Search for the cell housing the specified text and yield its (x, y) center coordinate. 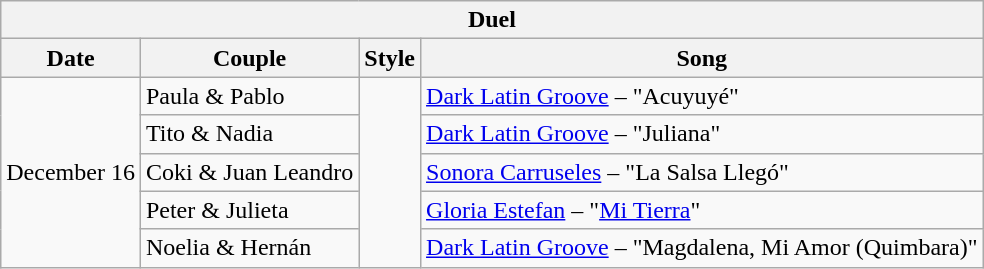
Style (390, 58)
Sonora Carruseles – "La Salsa Llegó" (702, 172)
Couple (249, 58)
December 16 (71, 172)
Gloria Estefan – "Mi Tierra" (702, 210)
Dark Latin Groove – "Magdalena, Mi Amor (Quimbara)" (702, 248)
Paula & Pablo (249, 96)
Noelia & Hernán (249, 248)
Song (702, 58)
Dark Latin Groove – "Juliana" (702, 134)
Coki & Juan Leandro (249, 172)
Date (71, 58)
Duel (492, 20)
Dark Latin Groove – "Acuyuyé" (702, 96)
Peter & Julieta (249, 210)
Tito & Nadia (249, 134)
